Determine the (X, Y) coordinate at the center of the cell enclosing the given text.  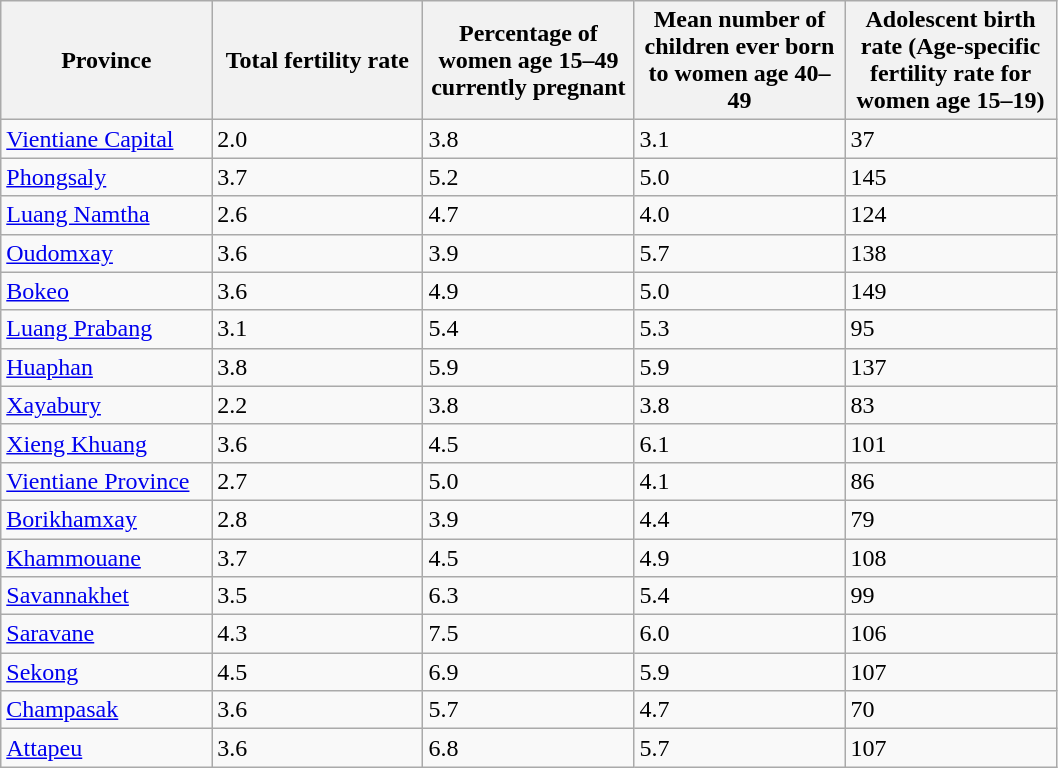
Khammouane (106, 557)
3.5 (318, 596)
124 (950, 215)
138 (950, 253)
Xayabury (106, 405)
86 (950, 481)
Saravane (106, 634)
6.0 (740, 634)
108 (950, 557)
Sekong (106, 672)
137 (950, 367)
Attapeu (106, 748)
Province (106, 60)
70 (950, 710)
Savannakhet (106, 596)
101 (950, 443)
145 (950, 177)
4.1 (740, 481)
6.9 (528, 672)
Vientiane Capital (106, 139)
79 (950, 519)
106 (950, 634)
4.4 (740, 519)
4.0 (740, 215)
6.1 (740, 443)
Luang Prabang (106, 329)
99 (950, 596)
2.7 (318, 481)
6.8 (528, 748)
Oudomxay (106, 253)
Percentage of women age 15–49 currently pregnant (528, 60)
Total fertility rate (318, 60)
Adolescent birth rate (Age-specific fertility rate for women age 15–19) (950, 60)
5.3 (740, 329)
2.6 (318, 215)
2.8 (318, 519)
2.2 (318, 405)
Borikhamxay (106, 519)
149 (950, 291)
Phongsaly (106, 177)
95 (950, 329)
Mean number of children ever born to women age 40–49 (740, 60)
Bokeo (106, 291)
Champasak (106, 710)
Xieng Khuang (106, 443)
4.3 (318, 634)
Luang Namtha (106, 215)
5.2 (528, 177)
Vientiane Province (106, 481)
37 (950, 139)
83 (950, 405)
7.5 (528, 634)
Huaphan (106, 367)
2.0 (318, 139)
6.3 (528, 596)
